Locate the cell with the specified text and output its [x, y] center coordinate. 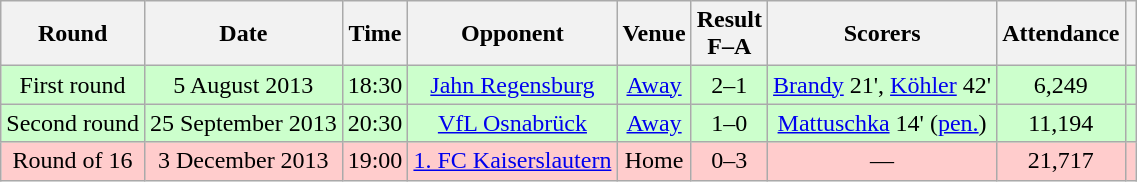
Brandy 21', Köhler 42' [882, 85]
— [882, 161]
Venue [654, 34]
Attendance [1061, 34]
First round [73, 85]
1–0 [729, 123]
20:30 [375, 123]
19:00 [375, 161]
18:30 [375, 85]
11,194 [1061, 123]
0–3 [729, 161]
3 December 2013 [243, 161]
Opponent [512, 34]
Round [73, 34]
VfL Osnabrück [512, 123]
6,249 [1061, 85]
Jahn Regensburg [512, 85]
21,717 [1061, 161]
25 September 2013 [243, 123]
Date [243, 34]
2–1 [729, 85]
Round of 16 [73, 161]
Home [654, 161]
Time [375, 34]
Second round [73, 123]
Mattuschka 14' (pen.) [882, 123]
Scorers [882, 34]
ResultF–A [729, 34]
5 August 2013 [243, 85]
1. FC Kaiserslautern [512, 161]
